Output the [X, Y] coordinate of the center of the cell containing the given text.  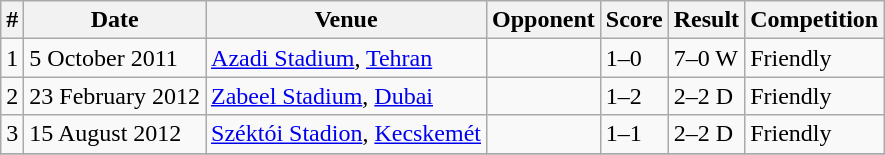
1–0 [634, 58]
Score [634, 20]
Competition [814, 20]
23 February 2012 [115, 96]
Date [115, 20]
Result [706, 20]
Azadi Stadium, Tehran [346, 58]
2 [12, 96]
Zabeel Stadium, Dubai [346, 96]
# [12, 20]
5 October 2011 [115, 58]
Opponent [544, 20]
1–1 [634, 134]
Széktói Stadion, Kecskemét [346, 134]
7–0 W [706, 58]
1–2 [634, 96]
15 August 2012 [115, 134]
1 [12, 58]
3 [12, 134]
Venue [346, 20]
